Return the (X, Y) coordinate for the center point of the cell that contains the specified text.  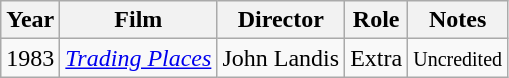
John Landis (281, 58)
Year (30, 20)
Uncredited (458, 58)
Film (138, 20)
Extra (376, 58)
Notes (458, 20)
1983 (30, 58)
Role (376, 20)
Trading Places (138, 58)
Director (281, 20)
